Detect which cell encompasses the target text, then output its [X, Y] center coordinate. 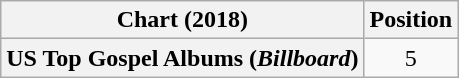
Chart (2018) [182, 20]
US Top Gospel Albums (Billboard) [182, 58]
Position [411, 20]
5 [411, 58]
